Pinpoint the cell where the given text exists, returning its [x, y] midpoint coordinate. 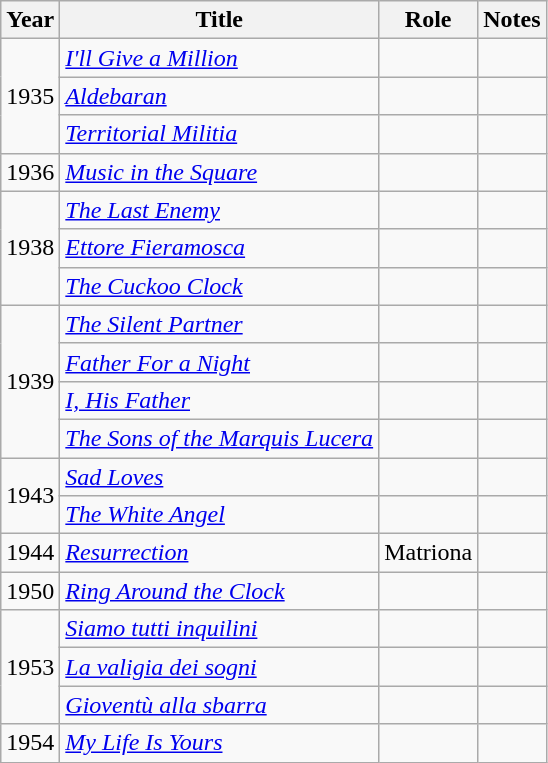
1950 [30, 591]
The Silent Partner [220, 324]
My Life Is Yours [220, 743]
1944 [30, 553]
Father For a Night [220, 362]
La valigia dei sogni [220, 667]
The Cuckoo Clock [220, 286]
The Last Enemy [220, 210]
I'll Give a Million [220, 58]
Siamo tutti inquilini [220, 629]
1943 [30, 496]
1954 [30, 743]
Gioventù alla sbarra [220, 705]
Ring Around the Clock [220, 591]
Ettore Fieramosca [220, 248]
Notes [512, 20]
The Sons of the Marquis Lucera [220, 438]
1938 [30, 248]
1935 [30, 96]
1939 [30, 381]
The White Angel [220, 515]
Sad Loves [220, 477]
I, His Father [220, 400]
Title [220, 20]
Matriona [428, 553]
Territorial Militia [220, 134]
Resurrection [220, 553]
Music in the Square [220, 172]
Aldebaran [220, 96]
1953 [30, 667]
1936 [30, 172]
Year [30, 20]
Role [428, 20]
